Detect which cell encompasses the target text, then output its (x, y) center coordinate. 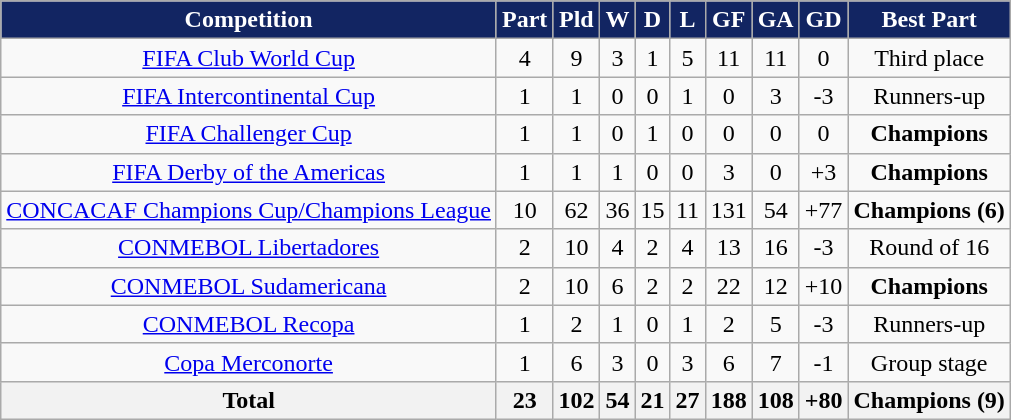
CONCACAF Champions Cup/Champions League (249, 210)
FIFA Derby of the Americas (249, 172)
188 (728, 400)
21 (652, 400)
W (618, 20)
-1 (824, 362)
22 (728, 286)
FIFA Club World Cup (249, 58)
Third place (929, 58)
Copa Merconorte (249, 362)
36 (618, 210)
FIFA Challenger Cup (249, 134)
108 (776, 400)
GA (776, 20)
13 (728, 248)
GD (824, 20)
12 (776, 286)
Pld (576, 20)
+77 (824, 210)
Group stage (929, 362)
D (652, 20)
Total (249, 400)
CONMEBOL Recopa (249, 324)
GF (728, 20)
Competition (249, 20)
Champions (9) (929, 400)
Champions (6) (929, 210)
7 (776, 362)
FIFA Intercontinental Cup (249, 96)
27 (688, 400)
L (688, 20)
Round of 16 (929, 248)
CONMEBOL Sudamericana (249, 286)
Part (524, 20)
131 (728, 210)
CONMEBOL Libertadores (249, 248)
15 (652, 210)
+80 (824, 400)
+3 (824, 172)
23 (524, 400)
Best Part (929, 20)
16 (776, 248)
62 (576, 210)
102 (576, 400)
9 (576, 58)
+10 (824, 286)
